Scan for the cell matching the given text and deliver its (X, Y) coordinate at center. 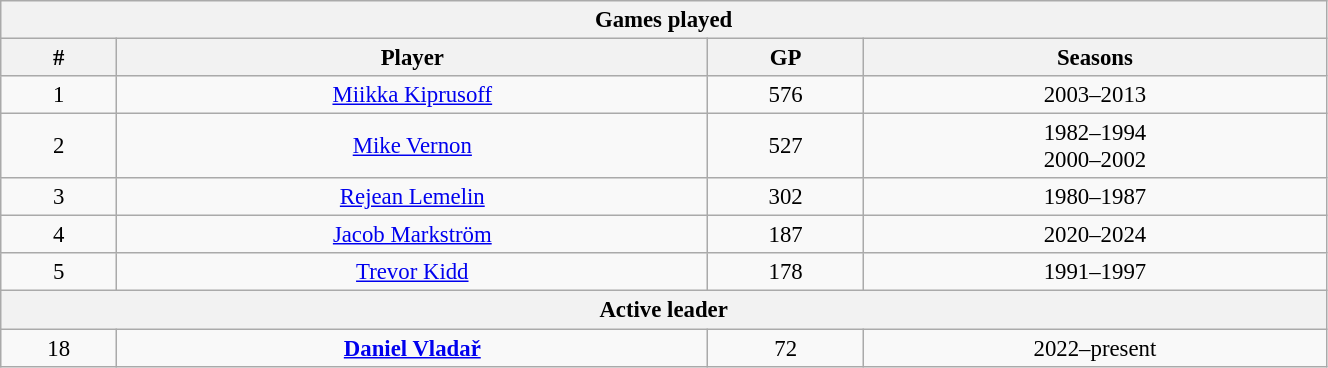
1 (59, 95)
72 (786, 348)
GP (786, 58)
1982–19942000–2002 (1094, 146)
Daniel Vladař (412, 348)
178 (786, 273)
Games played (664, 20)
187 (786, 235)
5 (59, 273)
Seasons (1094, 58)
# (59, 58)
Player (412, 58)
Miikka Kiprusoff (412, 95)
Trevor Kidd (412, 273)
302 (786, 197)
2022–present (1094, 348)
2 (59, 146)
576 (786, 95)
Active leader (664, 310)
3 (59, 197)
Jacob Markström (412, 235)
Rejean Lemelin (412, 197)
4 (59, 235)
Mike Vernon (412, 146)
1991–1997 (1094, 273)
2020–2024 (1094, 235)
1980–1987 (1094, 197)
2003–2013 (1094, 95)
18 (59, 348)
527 (786, 146)
